Search for the cell housing the specified text and yield its [x, y] center coordinate. 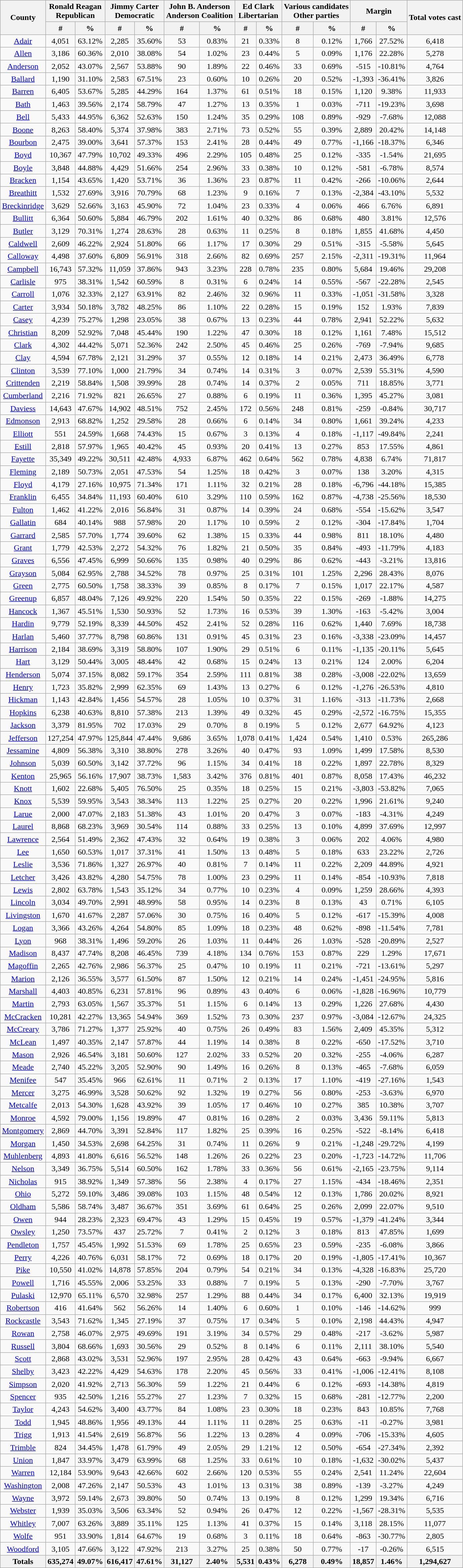
Laurel [23, 827]
30.54% [149, 827]
635,274 [61, 1561]
42.53% [90, 548]
5,297 [435, 966]
Fleming [23, 472]
-706 [363, 1435]
39.60% [149, 535]
110 [246, 497]
-1,828 [363, 991]
2,475 [61, 142]
2,713 [120, 1384]
1.49% [217, 1067]
49.13% [149, 1422]
Harlan [23, 637]
2,392 [435, 1447]
2,913 [61, 421]
70.31% [90, 231]
4,450 [435, 231]
2,775 [61, 586]
-235 [363, 1245]
66 [182, 244]
0.85% [217, 586]
Simpson [23, 1384]
19,919 [435, 1295]
44.88% [90, 167]
64.92% [391, 725]
57.85% [149, 1270]
0.05% [332, 383]
44.50% [149, 624]
57.06% [149, 915]
466 [363, 206]
53.90% [90, 1473]
1.13% [217, 1523]
2.02% [217, 1055]
53.25% [149, 1283]
4,008 [435, 915]
-1,051 [363, 294]
67.51% [149, 79]
-27.16% [391, 1080]
-1.54% [391, 155]
2,020 [61, 1384]
47.07% [90, 814]
1,395 [363, 396]
11,077 [435, 1523]
-654 [363, 1447]
2,539 [363, 371]
0.96% [269, 294]
46,232 [435, 776]
44.70% [90, 1131]
46.79% [149, 218]
71,817 [435, 459]
-19.23% [391, 104]
1,855 [363, 231]
1,440 [363, 624]
3,786 [61, 1029]
Estill [23, 446]
50.44% [90, 662]
1.89% [217, 66]
9,779 [61, 624]
-2,311 [363, 256]
35.60% [149, 41]
45.27% [391, 396]
-10.06% [391, 180]
23.22% [391, 852]
Bullitt [23, 218]
25.72% [149, 1232]
46.99% [90, 1093]
172 [246, 408]
8,082 [120, 674]
-0.26% [391, 1549]
Franklin [23, 497]
Rockcastle [23, 1321]
57.81% [149, 991]
45.44% [149, 332]
76.50% [149, 789]
-3.62% [391, 1333]
2,008 [61, 1485]
2,740 [61, 1067]
36.55% [90, 978]
15,512 [435, 332]
3,400 [120, 1410]
3,487 [120, 1207]
21,695 [435, 155]
49.07% [90, 1561]
56.30% [149, 1384]
-3,084 [363, 1017]
2,265 [61, 966]
5,535 [435, 1511]
2,127 [120, 294]
29.58% [149, 421]
4,592 [61, 1118]
17,671 [435, 953]
1.52% [217, 1017]
602 [182, 1473]
3.81% [391, 218]
2.40% [217, 1561]
93 [298, 750]
Lincoln [23, 903]
-4,738 [363, 497]
1,945 [61, 1422]
3.42% [217, 776]
42.27% [90, 1017]
-567 [363, 282]
1,704 [435, 522]
36.75% [90, 1169]
Knox [23, 801]
32.13% [391, 1295]
57.37% [149, 142]
40.35% [90, 1042]
5,987 [435, 1333]
1,628 [120, 1105]
Woodford [23, 1549]
1,143 [61, 700]
824 [61, 1447]
4,264 [120, 928]
47.92% [149, 1549]
3,479 [120, 1460]
Gallatin [23, 522]
Barren [23, 92]
616,417 [120, 1561]
52.90% [149, 1067]
1.37% [217, 92]
148 [182, 1156]
1,693 [120, 1346]
48.99% [149, 903]
1,992 [120, 1245]
49.69% [149, 1333]
2,000 [61, 814]
-27.34% [391, 1447]
-1,393 [363, 79]
1.21% [269, 1447]
101 [298, 573]
-259 [363, 408]
24 [298, 510]
-12.77% [391, 1397]
-25.56% [391, 497]
3,629 [61, 206]
3,122 [120, 1549]
Elliott [23, 434]
-4,328 [363, 1270]
14,275 [435, 599]
2.71% [217, 130]
51.38% [149, 814]
Christian [23, 332]
50.93% [149, 611]
44.95% [90, 117]
2,802 [61, 890]
46.07% [90, 1333]
-1,451 [363, 978]
68.66% [90, 1346]
-1,117 [363, 434]
56.84% [149, 510]
32.33% [90, 294]
0.34% [269, 1321]
610 [182, 497]
8,798 [120, 637]
77.10% [90, 371]
54.63% [149, 1371]
39.56% [90, 104]
2.95% [217, 1359]
3,782 [120, 307]
47.85% [391, 1232]
31.10% [90, 79]
4,980 [435, 839]
Breckinridge [23, 206]
3,275 [61, 1093]
2.38% [217, 1181]
Fayette [23, 459]
-11 [363, 1422]
4,280 [120, 877]
59 [182, 1384]
-9.94% [391, 1359]
2,241 [435, 434]
131 [182, 637]
547 [61, 1080]
3,848 [61, 167]
1,367 [61, 611]
23.05% [149, 320]
-898 [363, 928]
Cumberland [23, 396]
1.27% [217, 104]
35.12% [149, 890]
752 [182, 408]
58.79% [149, 104]
71.86% [90, 865]
1.43% [217, 687]
58.40% [90, 130]
1.00% [217, 877]
1,420 [120, 180]
30,717 [435, 408]
-2,384 [363, 193]
1,496 [120, 940]
6,455 [61, 497]
-1.88% [391, 599]
1,532 [61, 193]
24.59% [90, 434]
28.43% [391, 573]
204 [182, 1270]
3,319 [120, 649]
Robertson [23, 1308]
8,530 [435, 750]
988 [120, 522]
22.68% [90, 789]
0.91% [217, 637]
71.92% [90, 396]
41.02% [90, 1270]
Magoffin [23, 966]
0.83% [217, 41]
64.25% [149, 1143]
37.60% [90, 256]
-1,248 [363, 1143]
54.32% [149, 548]
26.97% [149, 865]
3,423 [61, 1371]
Nicholas [23, 1181]
Bell [23, 117]
-12.41% [391, 1371]
4,594 [61, 358]
County [23, 17]
48.51% [149, 408]
5,039 [61, 763]
7,768 [435, 1410]
3,866 [435, 1245]
18,530 [435, 497]
111 [246, 674]
18,857 [363, 1561]
1,996 [363, 801]
13,659 [435, 674]
3,981 [435, 1422]
Marshall [23, 991]
813 [363, 1232]
55.27% [149, 1397]
20.42% [391, 130]
8,076 [435, 573]
-6,796 [363, 484]
40.42% [149, 446]
-419 [363, 1080]
Madison [23, 953]
5,532 [435, 193]
61.79% [149, 1447]
1,814 [120, 1536]
-465 [363, 1067]
-443 [363, 560]
Bracken [23, 180]
8,868 [61, 827]
Morgan [23, 1143]
-4.06% [391, 1055]
114 [182, 827]
18.85% [391, 383]
Ohio [23, 1194]
29,208 [435, 269]
56.91% [149, 256]
John B. AndersonAnderson Coalition [199, 11]
0.95% [217, 903]
50.18% [90, 307]
Casey [23, 320]
Lewis [23, 890]
58.17% [149, 1257]
4,605 [435, 1435]
Knott [23, 789]
6.87% [217, 459]
2,926 [61, 1055]
Clinton [23, 371]
79.00% [90, 1118]
2,698 [120, 1143]
59.17% [149, 674]
-53.82% [391, 789]
27.69% [90, 193]
-929 [363, 117]
3,142 [120, 763]
1.19% [217, 1042]
Owsley [23, 1232]
1,583 [182, 776]
-28.31% [391, 1511]
164 [182, 92]
45.55% [90, 1283]
3,181 [120, 1055]
54.62% [90, 1410]
71.34% [149, 484]
12,576 [435, 218]
11,964 [435, 256]
2.50% [217, 345]
-15.39% [391, 915]
59.20% [149, 940]
22.07% [391, 1207]
12,184 [61, 1473]
-4.31% [391, 814]
3,547 [435, 510]
25.92% [149, 1029]
-650 [363, 1042]
3.26% [217, 750]
-20.11% [391, 649]
5,884 [120, 218]
999 [435, 1308]
915 [61, 1181]
5,084 [61, 573]
1.02% [217, 54]
235 [298, 269]
13,365 [120, 1017]
-29.72% [391, 1143]
Logan [23, 928]
3.29% [217, 497]
3,205 [120, 1067]
Hardin [23, 624]
480 [363, 218]
Mason [23, 1055]
1,410 [363, 738]
-863 [363, 1536]
5,405 [120, 789]
1,120 [363, 92]
42.48% [149, 459]
43.77% [149, 1410]
48.25% [149, 307]
57.70% [90, 535]
-528 [363, 940]
50.73% [90, 472]
6,515 [435, 1549]
3,349 [61, 1169]
1,786 [363, 1194]
47.97% [90, 738]
30,511 [120, 459]
853 [363, 446]
31.29% [149, 358]
41.22% [90, 510]
11,933 [435, 92]
1,216 [120, 1397]
63.05% [90, 1004]
-3,338 [363, 637]
8,058 [363, 776]
376 [246, 776]
Lawrence [23, 839]
8,329 [435, 763]
2,184 [61, 649]
-11.79% [391, 548]
125,844 [120, 738]
4,480 [435, 535]
1,766 [363, 41]
124 [363, 662]
2,564 [61, 839]
-13.61% [391, 966]
5,632 [435, 320]
3,528 [120, 1093]
-23.09% [391, 637]
5,071 [120, 345]
Livingston [23, 915]
Floyd [23, 484]
5,813 [435, 1118]
3,804 [61, 1346]
59.10% [90, 1194]
49.33% [149, 155]
-217 [363, 1333]
8,108 [435, 1371]
-16.96% [391, 991]
4,051 [61, 41]
-515 [363, 66]
2,006 [120, 1283]
8,437 [61, 953]
2,099 [363, 1207]
-5.58% [391, 244]
Anderson [23, 66]
437 [120, 1232]
0.66% [217, 421]
3,426 [61, 877]
Crittenden [23, 383]
739 [182, 953]
33.97% [90, 1460]
385 [363, 1105]
-663 [363, 1359]
1,424 [298, 738]
2,296 [363, 573]
14,902 [120, 408]
-17.52% [391, 1042]
-0.84% [391, 408]
27.19% [149, 1321]
3,344 [435, 1219]
1,154 [61, 180]
2,174 [120, 104]
Clark [23, 345]
191 [182, 1333]
2,545 [435, 282]
0.94% [217, 1511]
52.19% [90, 624]
2,644 [435, 180]
2,567 [120, 66]
58.80% [149, 649]
Marion [23, 978]
Boyle [23, 167]
975 [61, 282]
351 [182, 1207]
Perry [23, 1257]
-11.73% [391, 700]
6,287 [435, 1055]
2,673 [120, 1498]
138 [363, 472]
197 [182, 1359]
55.31% [391, 371]
13,816 [435, 560]
17,907 [120, 776]
Nelson [23, 1169]
Pendleton [23, 1245]
-434 [363, 1181]
2,726 [435, 852]
52.84% [149, 1131]
33.90% [90, 1536]
36 [182, 180]
4,838 [363, 459]
-163 [363, 611]
1,259 [363, 890]
27.52% [391, 41]
2,818 [61, 446]
1,670 [61, 915]
Johnson [23, 763]
45.45% [90, 1245]
-281 [363, 1397]
4,123 [435, 725]
54.30% [90, 1105]
49.22% [90, 459]
Butler [23, 231]
4,587 [435, 586]
-1,276 [363, 687]
3,698 [435, 104]
Ballard [23, 79]
2.29% [217, 155]
27.68% [391, 1004]
56.37% [149, 966]
1,190 [61, 79]
-1,166 [363, 142]
10,975 [120, 484]
4,243 [61, 1410]
41.80% [90, 1156]
56.38% [90, 750]
39.00% [90, 142]
1.56% [332, 1029]
3,826 [435, 79]
3,391 [120, 1131]
47.43% [149, 839]
6.76% [391, 206]
4,199 [435, 1143]
265,286 [435, 738]
11,706 [435, 1156]
-313 [363, 700]
1.46% [391, 1561]
3,118 [363, 1523]
-183 [363, 814]
Edmonson [23, 421]
48.86% [90, 1422]
10.85% [391, 1410]
34.84% [90, 497]
3,577 [120, 978]
43.65% [90, 180]
2,541 [363, 1473]
4,893 [61, 1156]
3,186 [61, 54]
3,969 [120, 827]
401 [298, 776]
-146 [363, 1308]
Caldwell [23, 244]
McLean [23, 1042]
1.54% [217, 599]
2,869 [61, 1131]
6,364 [61, 218]
36.49% [391, 358]
31,127 [182, 1561]
84 [182, 1410]
1,499 [363, 750]
47.79% [90, 155]
87 [182, 978]
15,355 [435, 712]
1,497 [61, 1042]
4,764 [435, 66]
14,643 [61, 408]
1,939 [61, 1511]
47.74% [90, 953]
2,216 [61, 396]
Jackson [23, 725]
3,105 [61, 1549]
6,667 [435, 1359]
5,586 [61, 1207]
9,686 [182, 738]
22,604 [435, 1473]
4,861 [435, 446]
44.42% [90, 345]
4,226 [61, 1257]
52.63% [149, 117]
968 [61, 940]
-15.62% [391, 510]
-1,805 [363, 1257]
0.93% [217, 446]
6,999 [120, 560]
51.53% [149, 1245]
-14.72% [391, 1156]
44.89% [391, 865]
56.87% [149, 1435]
Boone [23, 130]
6,405 [61, 92]
1,668 [120, 434]
Lyon [23, 940]
43.92% [149, 1105]
462 [246, 459]
47.61% [149, 1561]
0.20% [332, 1156]
150 [182, 117]
-255 [363, 1055]
53.88% [149, 66]
Adair [23, 41]
Meade [23, 1067]
37.69% [391, 827]
-1,135 [363, 649]
127 [182, 1055]
-315 [363, 244]
12,088 [435, 117]
228 [246, 269]
369 [182, 1017]
Montgomery [23, 1131]
54.94% [149, 1017]
6,716 [435, 1498]
53.71% [149, 180]
1,897 [363, 763]
5,460 [61, 637]
4,179 [61, 484]
-693 [363, 1384]
69.47% [149, 1219]
3,531 [120, 1359]
1,078 [246, 738]
2,013 [61, 1105]
Hart [23, 662]
3,506 [120, 1511]
57.97% [90, 446]
63.78% [90, 890]
3,536 [61, 865]
-7.94% [391, 345]
-269 [363, 599]
51 [182, 1004]
Letcher [23, 877]
Taylor [23, 1410]
5,074 [61, 674]
61.50% [149, 978]
-43.10% [391, 193]
-290 [363, 1283]
Green [23, 586]
134 [246, 953]
Rowan [23, 1333]
17.03% [149, 725]
88 [246, 1295]
51.66% [149, 167]
45.35% [391, 1029]
Henderson [23, 674]
Graves [23, 560]
6,031 [120, 1257]
9,114 [435, 1169]
Breathitt [23, 193]
Harrison [23, 649]
19.34% [391, 1498]
-22.28% [391, 282]
-36.41% [391, 79]
Monroe [23, 1118]
57.98% [149, 522]
7,781 [435, 928]
3,889 [120, 1523]
1.36% [217, 180]
-304 [363, 522]
105 [246, 155]
-41.24% [391, 1219]
37.98% [149, 130]
2,051 [120, 472]
52.92% [90, 332]
127,254 [61, 738]
1,176 [363, 54]
Menifee [23, 1080]
35.11% [149, 1523]
113 [182, 801]
56.16% [90, 776]
-253 [363, 1093]
0.65% [269, 1245]
24,325 [435, 1017]
40.63% [90, 712]
120 [246, 1473]
2.59% [217, 674]
3,916 [120, 193]
354 [182, 674]
3,379 [61, 725]
Webster [23, 1511]
1,252 [120, 421]
-721 [363, 966]
56.52% [149, 1156]
Mercer [23, 1093]
Martin [23, 1004]
Pulaski [23, 1295]
1,779 [61, 548]
Warren [23, 1473]
39.80% [149, 1498]
44.29% [149, 92]
452 [182, 624]
1,000 [120, 371]
Hickman [23, 700]
40.14% [90, 522]
20.02% [391, 1194]
71.27% [90, 1029]
Jimmy CarterDemocratic [134, 11]
4,315 [435, 472]
-854 [363, 877]
2,126 [61, 978]
7,048 [120, 332]
-3,008 [363, 674]
54.57% [149, 700]
3.20% [391, 472]
Grayson [23, 573]
6,778 [435, 358]
-17.84% [391, 522]
6,400 [363, 1295]
-23.75% [391, 1169]
27.16% [90, 484]
1.90% [217, 649]
3,934 [61, 307]
2,975 [120, 1333]
116 [298, 624]
6,809 [120, 256]
1,156 [120, 1118]
821 [120, 396]
1.38% [217, 535]
1,757 [61, 1245]
633 [363, 852]
117 [182, 1131]
4,947 [435, 1321]
45.22% [90, 1067]
3,710 [435, 1042]
Shelby [23, 1371]
-17 [363, 1549]
62.95% [90, 573]
811 [363, 535]
-11.54% [391, 928]
54.75% [149, 877]
4,403 [61, 991]
17.58% [391, 750]
52.36% [149, 345]
44.43% [391, 1321]
18.10% [391, 535]
38.10% [391, 1346]
2,052 [61, 66]
Allen [23, 54]
52.66% [90, 206]
40.76% [90, 1257]
1,274 [120, 231]
9,240 [435, 801]
-18.37% [391, 142]
2,016 [120, 510]
2,668 [435, 700]
1,161 [363, 332]
4,498 [61, 256]
108 [298, 117]
15,385 [435, 484]
5,285 [120, 92]
40.85% [90, 991]
6,238 [61, 712]
Lee [23, 852]
9,510 [435, 1207]
4,810 [435, 687]
62.35% [149, 687]
Spencer [23, 1397]
1.61% [217, 218]
52.96% [149, 1359]
Trigg [23, 1435]
63.34% [149, 1511]
1,076 [61, 294]
6,891 [435, 206]
38.34% [149, 801]
28.63% [149, 231]
-554 [363, 510]
60.36% [90, 54]
2.00% [391, 662]
1,327 [120, 865]
Ronald ReaganRepublican [75, 11]
-6.08% [391, 1245]
47.44% [149, 738]
4,302 [61, 345]
1,377 [120, 1029]
190 [182, 332]
3,005 [120, 662]
38.92% [90, 1181]
248 [298, 408]
50.62% [149, 1093]
-26.53% [391, 687]
171 [182, 484]
39.24% [391, 421]
Kenton [23, 776]
496 [182, 155]
Daviess [23, 408]
42.84% [90, 700]
28.15% [391, 1523]
3,328 [435, 294]
1,567 [120, 1004]
-10.93% [391, 877]
7,839 [435, 307]
43.02% [90, 1359]
70.79% [149, 193]
62.61% [149, 1080]
1.73% [217, 611]
38.33% [149, 586]
2,527 [435, 940]
49.70% [90, 903]
2.05% [217, 1447]
2.46% [217, 294]
36.67% [149, 1207]
7.69% [391, 624]
34.52% [149, 573]
-617 [363, 915]
2,677 [363, 725]
Trimble [23, 1447]
Greenup [23, 599]
-3.21% [391, 560]
50.66% [149, 560]
Clay [23, 358]
3,771 [435, 383]
57.87% [149, 1042]
2,121 [120, 358]
4,183 [435, 548]
6,231 [120, 991]
237 [298, 1017]
Todd [23, 1422]
-1,723 [363, 1156]
1,956 [120, 1422]
6.74% [391, 459]
711 [363, 383]
10,779 [435, 991]
1,758 [120, 586]
-581 [363, 167]
1,847 [61, 1460]
Bath [23, 104]
Henry [23, 687]
Boyd [23, 155]
1.24% [217, 117]
43.82% [90, 877]
19.89% [149, 1118]
383 [182, 130]
2,583 [120, 79]
9.38% [391, 92]
-10.81% [391, 66]
57.32% [90, 269]
35,349 [61, 459]
75.27% [90, 320]
3,163 [120, 206]
-493 [363, 548]
-1,379 [363, 1219]
-1,006 [363, 1371]
8,339 [120, 624]
1,661 [363, 421]
65.11% [90, 1295]
60.86% [149, 637]
2,619 [120, 1435]
2,351 [435, 1181]
47.67% [90, 408]
-3,803 [363, 789]
3,539 [61, 371]
Bourbon [23, 142]
6,105 [435, 903]
-6.78% [391, 167]
135 [182, 560]
Garrard [23, 535]
1.39% [217, 712]
2,986 [120, 966]
2.45% [217, 408]
3.19% [217, 1333]
278 [182, 750]
6,616 [120, 1156]
944 [61, 1219]
68.82% [90, 421]
3,366 [61, 928]
1,774 [120, 535]
6,857 [61, 599]
8,208 [120, 953]
1,345 [120, 1321]
2,010 [120, 54]
McCracken [23, 1017]
17.55% [391, 446]
-18.46% [391, 1181]
-20.89% [391, 940]
76 [182, 548]
68.23% [90, 827]
2,111 [363, 1346]
702 [120, 725]
2,941 [363, 320]
-0.27% [391, 1422]
-266 [363, 180]
2,323 [120, 1219]
Hopkins [23, 712]
Scott [23, 1359]
4,899 [363, 827]
62 [182, 535]
5,272 [61, 1194]
7,065 [435, 789]
63.12% [90, 41]
37.72% [149, 763]
7,126 [120, 599]
-44.18% [391, 484]
2,183 [120, 814]
3.65% [217, 738]
-711 [363, 104]
10,702 [120, 155]
684 [61, 522]
8,810 [120, 712]
Oldham [23, 1207]
Margin [379, 11]
8,263 [61, 130]
2,209 [363, 865]
17.43% [391, 776]
-22.02% [391, 674]
-15.33% [391, 1435]
3,486 [120, 1194]
-522 [363, 1131]
2,272 [120, 548]
7.48% [391, 332]
2,991 [120, 903]
935 [61, 1397]
47.45% [90, 560]
1,699 [435, 1232]
37.86% [149, 269]
74.43% [149, 434]
51.80% [149, 244]
42.50% [90, 1397]
Calloway [23, 256]
63.26% [90, 1523]
1.04% [217, 206]
4.18% [217, 953]
5,312 [435, 1029]
-1,567 [363, 1511]
14,148 [435, 130]
Grant [23, 548]
46.22% [90, 244]
-5.42% [391, 611]
1,723 [61, 687]
5,539 [61, 801]
12,970 [61, 1295]
1.08% [217, 1410]
Carter [23, 307]
2,287 [120, 915]
2,609 [61, 244]
35.45% [90, 1080]
1,965 [120, 446]
Washington [23, 1485]
41.64% [90, 1308]
Metcalfe [23, 1105]
Jessamine [23, 750]
81.95% [90, 725]
-16.83% [391, 1270]
16,743 [61, 269]
2,805 [435, 1536]
5,514 [120, 1169]
1,294,627 [435, 1561]
2,473 [363, 358]
85 [182, 928]
30 [182, 915]
2,200 [435, 1397]
42.22% [90, 1371]
46.45% [149, 953]
21.61% [391, 801]
2,868 [61, 1359]
Carroll [23, 294]
9,643 [120, 1473]
58.74% [90, 1207]
43.07% [90, 66]
34.53% [90, 1143]
318 [182, 256]
Union [23, 1460]
254 [182, 167]
2,285 [120, 41]
22.17% [391, 586]
4.06% [391, 839]
2,788 [120, 573]
38.73% [149, 776]
5,278 [435, 54]
551 [61, 434]
0.84% [332, 548]
21.79% [149, 371]
43.26% [90, 928]
1,250 [61, 1232]
1,542 [120, 282]
8,921 [435, 1194]
966 [120, 1080]
51.49% [90, 839]
67.78% [90, 358]
9,685 [435, 345]
0.43% [269, 1561]
73.57% [90, 1232]
48.44% [149, 662]
1,462 [61, 510]
53.67% [90, 92]
-769 [363, 345]
Russell [23, 1346]
3,972 [61, 1498]
-31.58% [391, 294]
1,913 [61, 1435]
-8.14% [391, 1131]
4,239 [61, 320]
4,590 [435, 371]
10.38% [391, 1105]
63.91% [149, 294]
6,346 [435, 142]
3,081 [435, 396]
Whitley [23, 1523]
3,034 [61, 903]
22.78% [391, 763]
41.68% [391, 231]
25,720 [435, 1270]
37.31% [149, 852]
42.66% [149, 1473]
5,684 [363, 269]
35.03% [90, 1511]
Carlisle [23, 282]
951 [61, 1536]
Fulton [23, 510]
53 [182, 41]
125 [182, 1523]
103 [182, 1194]
11,193 [120, 497]
-12.67% [391, 1017]
5,540 [435, 1346]
-7.70% [391, 1283]
39.08% [149, 1194]
6,204 [435, 662]
1.30% [332, 611]
35.82% [90, 687]
63.99% [149, 1460]
28.23% [90, 1219]
7,818 [435, 877]
-16.75% [391, 712]
2,758 [61, 1333]
6,362 [120, 117]
Pike [23, 1270]
41.54% [90, 1435]
0.79% [217, 1270]
2,219 [61, 383]
60.53% [90, 852]
Campbell [23, 269]
1,650 [61, 852]
25,965 [61, 776]
2,189 [61, 472]
2,409 [363, 1029]
56.26% [149, 1308]
54.80% [149, 928]
Total votes cast [435, 17]
-3.27% [391, 1485]
6,970 [435, 1093]
71.62% [90, 1321]
42 [182, 662]
Totals [23, 1561]
3,767 [435, 1283]
50.53% [149, 1485]
1,602 [61, 789]
3.69% [217, 1207]
5,437 [435, 1460]
6,278 [298, 1561]
1,478 [120, 1447]
-30.77% [391, 1536]
6,556 [61, 560]
37.77% [90, 637]
4,393 [435, 890]
12,997 [435, 827]
3,310 [120, 750]
Ed ClarkLibertarian [258, 11]
Muhlenberg [23, 1156]
45.90% [149, 206]
5,374 [120, 130]
41.92% [90, 1384]
41.67% [90, 915]
-139 [363, 1485]
1.16% [332, 700]
2,362 [120, 839]
3,004 [435, 611]
2.20% [217, 1371]
6,570 [120, 1295]
5,816 [435, 978]
1,456 [120, 700]
47.66% [90, 1549]
0.76% [269, 953]
Powell [23, 1283]
-2,165 [363, 1169]
10,281 [61, 1017]
1,508 [120, 383]
58 [182, 903]
-30.02% [391, 1460]
28.66% [391, 890]
-49.84% [391, 434]
5,433 [61, 117]
2.96% [217, 167]
Various candidatesOther parties [316, 11]
4,921 [435, 865]
5,531 [246, 1561]
3.23% [217, 269]
19.46% [391, 269]
1.32% [217, 1093]
McCreary [23, 1029]
1,463 [61, 104]
6,059 [435, 1067]
11.24% [391, 1473]
220 [182, 599]
4,933 [182, 459]
48.04% [90, 599]
38.80% [149, 750]
2.15% [332, 256]
107 [182, 649]
1.26% [217, 1156]
1,349 [120, 1181]
30.56% [149, 1346]
843 [363, 1410]
37.15% [90, 674]
-2,572 [363, 712]
1,226 [363, 1004]
0.45% [269, 1219]
152 [363, 307]
46.54% [90, 1055]
1,299 [363, 1498]
3.27% [217, 1549]
-14.62% [391, 1308]
59.11% [391, 1118]
11,059 [120, 269]
47.53% [149, 472]
42.76% [90, 966]
-24.95% [391, 978]
92 [182, 1093]
32.98% [149, 1295]
3,707 [435, 1105]
52.22% [391, 320]
60.40% [149, 497]
0.70% [217, 725]
943 [182, 269]
1,450 [61, 1143]
2,889 [363, 130]
2,793 [61, 1004]
22.28% [391, 54]
-19.31% [391, 256]
64.67% [149, 1536]
2,198 [363, 1321]
178 [182, 1371]
2,924 [120, 244]
35.37% [149, 1004]
45.51% [90, 611]
34.45% [90, 1447]
38.69% [90, 649]
4,430 [435, 1004]
1,298 [120, 320]
Wayne [23, 1498]
242 [182, 345]
Wolfe [23, 1536]
-3.63% [391, 1093]
47.26% [90, 1485]
2,585 [61, 535]
8,209 [61, 332]
38.08% [149, 54]
7,007 [61, 1523]
4,233 [435, 421]
Larue [23, 814]
3,641 [120, 142]
18,738 [435, 624]
83 [298, 1029]
58.84% [90, 383]
-335 [363, 155]
49.92% [149, 599]
14,457 [435, 637]
1.93% [391, 307]
-14.38% [391, 1384]
3,436 [363, 1118]
416 [61, 1308]
229 [363, 953]
-17.41% [391, 1257]
26.65% [149, 396]
Hancock [23, 611]
59.95% [90, 801]
Owen [23, 1219]
4,809 [61, 750]
14,878 [120, 1270]
1,716 [61, 1283]
10,550 [61, 1270]
-1,632 [363, 1460]
Jefferson [23, 738]
59.14% [90, 1498]
39.99% [149, 383]
2,999 [120, 687]
60.59% [149, 282]
1,530 [120, 611]
8,574 [435, 167]
4,819 [435, 1384]
Leslie [23, 865]
1.40% [217, 1308]
